From the cell containing the given text, extract its center point as (X, Y) coordinate. 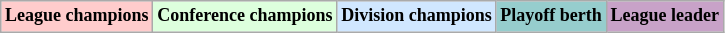
Conference champions (245, 16)
League leader (664, 16)
League champions (77, 16)
Division champions (416, 16)
Playoff berth (551, 16)
